Return the [X, Y] coordinate for the center point of the cell that contains the specified text.  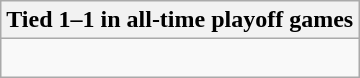
Tied 1–1 in all-time playoff games [180, 20]
